Output the (X, Y) coordinate of the center of the cell containing the given text.  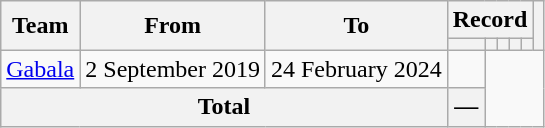
24 February 2024 (356, 69)
Record (490, 20)
From (173, 26)
2 September 2019 (173, 69)
Team (40, 26)
To (356, 26)
— (466, 107)
Total (224, 107)
Gabala (40, 69)
